Output the (x, y) coordinate of the center of the cell containing the given text.  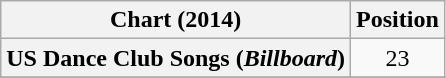
23 (398, 58)
Position (398, 20)
US Dance Club Songs (Billboard) (176, 58)
Chart (2014) (176, 20)
